Extract the (X, Y) coordinate from the center of the cell holding the provided text.  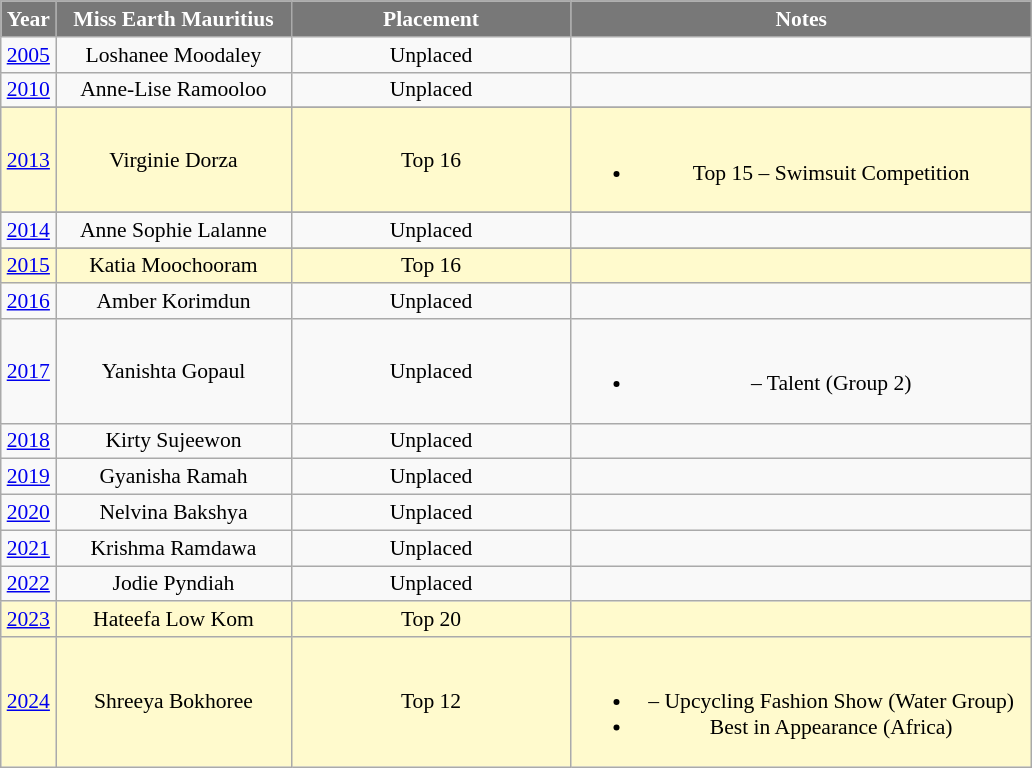
2013 (28, 160)
Miss Earth Mauritius (174, 19)
Top 15 – Swimsuit Competition (801, 160)
Kirty Sujeewon (174, 441)
Jodie Pyndiah (174, 584)
Top 20 (431, 620)
2010 (28, 90)
Anne Sophie Lalanne (174, 230)
Nelvina Bakshya (174, 513)
– Upcycling Fashion Show (Water Group)Best in Appearance (Africa) (801, 702)
Top 12 (431, 702)
Katia Moochooram (174, 266)
2021 (28, 548)
Year (28, 19)
Gyanisha Ramah (174, 477)
2005 (28, 55)
Krishma Ramdawa (174, 548)
2016 (28, 302)
Shreeya Bokhoree (174, 702)
2024 (28, 702)
Notes (801, 19)
Placement (431, 19)
2017 (28, 371)
2014 (28, 230)
Hateefa Low Kom (174, 620)
Anne-Lise Ramooloo (174, 90)
Virginie Dorza (174, 160)
Loshanee Moodaley (174, 55)
2018 (28, 441)
– Talent (Group 2) (801, 371)
2019 (28, 477)
2020 (28, 513)
Yanishta Gopaul (174, 371)
2015 (28, 266)
Amber Korimdun (174, 302)
2023 (28, 620)
2022 (28, 584)
